Output the [X, Y] coordinate of the center of the cell containing the given text.  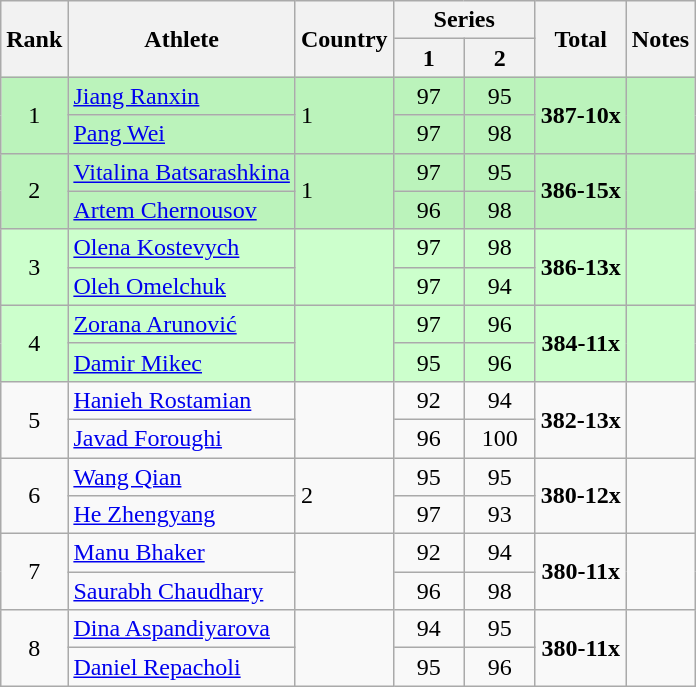
386-13x [580, 267]
8 [34, 648]
Zorana Arunović [182, 324]
Olena Kostevych [182, 248]
4 [34, 343]
Country [344, 39]
Saurabh Chaudhary [182, 591]
Artem Chernousov [182, 210]
Dina Aspandiyarova [182, 629]
Daniel Repacholi [182, 667]
380-12x [580, 496]
387-10x [580, 115]
Vitalina Batsarashkina [182, 172]
7 [34, 572]
384-11x [580, 343]
382-13x [580, 419]
5 [34, 419]
Jiang Ranxin [182, 96]
Hanieh Rostamian [182, 400]
6 [34, 496]
Damir Mikec [182, 362]
Rank [34, 39]
3 [34, 267]
Notes [660, 39]
Javad Foroughi [182, 438]
386-15x [580, 191]
Series [464, 20]
Wang Qian [182, 477]
Total [580, 39]
Athlete [182, 39]
Pang Wei [182, 134]
93 [500, 515]
100 [500, 438]
Oleh Omelchuk [182, 286]
He Zhengyang [182, 515]
Manu Bhaker [182, 553]
